Find where the given text appears and provide that cell's center as (x, y) coordinate. 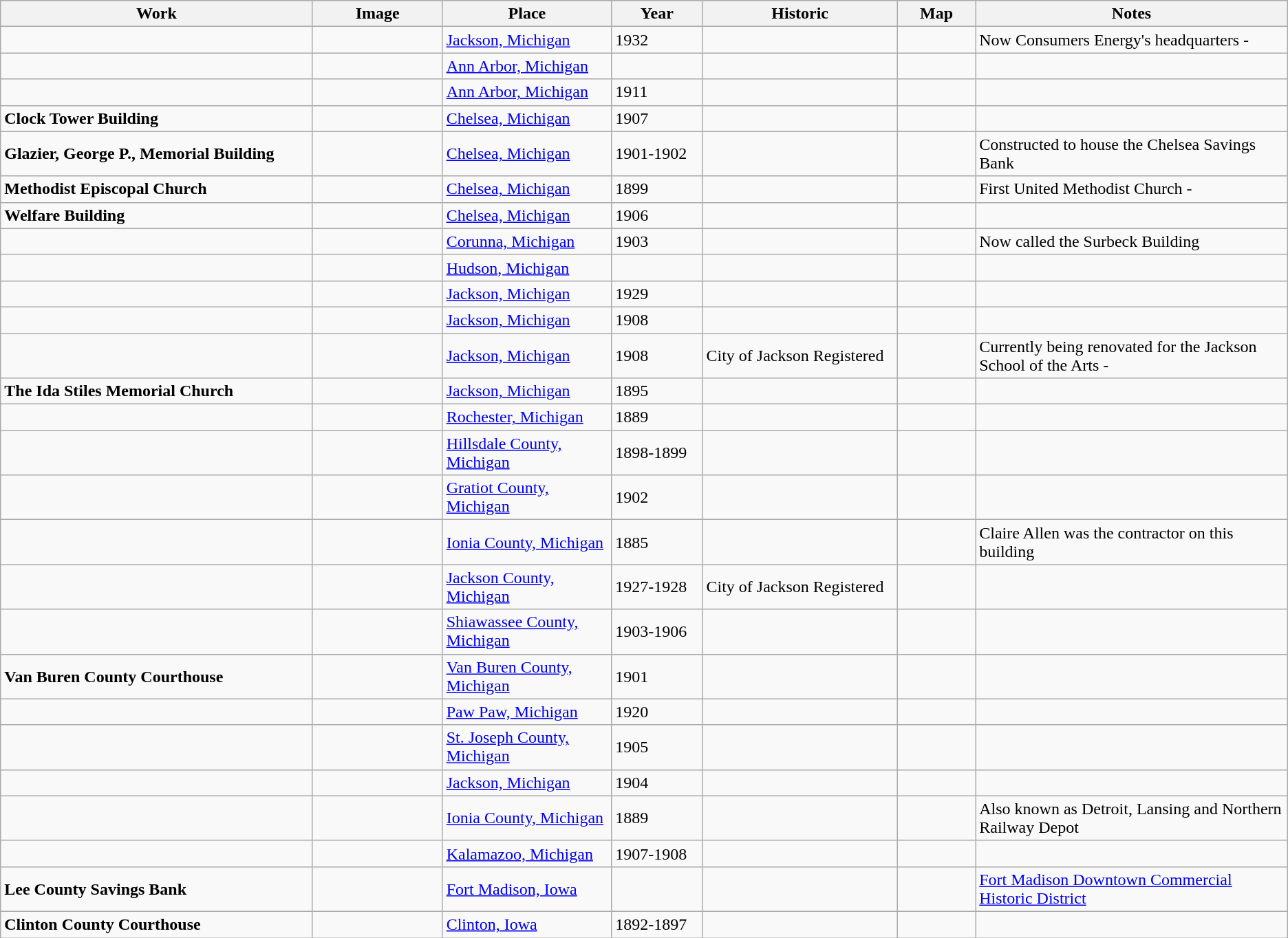
Currently being renovated for the Jackson School of the Arts - (1132, 355)
Now Consumers Energy's headquarters - (1132, 40)
1927-1928 (657, 587)
Also known as Detroit, Lansing and Northern Railway Depot (1132, 818)
The Ida Stiles Memorial Church (157, 391)
Place (527, 14)
Gratiot County, Michigan (527, 498)
Glazier, George P., Memorial Building (157, 154)
Clinton County Courthouse (157, 924)
Fort Madison, Iowa (527, 888)
1885 (657, 542)
1905 (657, 747)
1903-1906 (657, 631)
1901-1902 (657, 154)
1895 (657, 391)
Rochester, Michigan (527, 417)
1903 (657, 241)
Lee County Savings Bank (157, 888)
Corunna, Michigan (527, 241)
Historic (799, 14)
Van Buren County Courthouse (157, 677)
Hillsdale County, Michigan (527, 452)
Paw Paw, Michigan (527, 712)
1929 (657, 294)
Hudson, Michigan (527, 268)
Van Buren County, Michigan (527, 677)
1904 (657, 783)
First United Methodist Church - (1132, 189)
1907-1908 (657, 853)
1892-1897 (657, 924)
Image (377, 14)
Map (936, 14)
Clock Tower Building (157, 118)
St. Joseph County, Michigan (527, 747)
Claire Allen was the contractor on this building (1132, 542)
1932 (657, 40)
Kalamazoo, Michigan (527, 853)
1911 (657, 92)
Clinton, Iowa (527, 924)
Welfare Building (157, 215)
1899 (657, 189)
Now called the Surbeck Building (1132, 241)
1906 (657, 215)
Constructed to house the Chelsea Savings Bank (1132, 154)
Methodist Episcopal Church (157, 189)
Jackson County, Michigan (527, 587)
1902 (657, 498)
Shiawassee County, Michigan (527, 631)
1898-1899 (657, 452)
Work (157, 14)
1901 (657, 677)
1920 (657, 712)
Notes (1132, 14)
Year (657, 14)
1907 (657, 118)
Fort Madison Downtown Commercial Historic District (1132, 888)
